Identify which cell holds the provided text, then report its (X, Y) central coordinate. 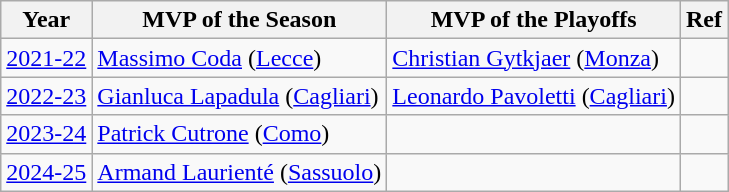
2023-24 (46, 134)
2024-25 (46, 172)
Leonardo Pavoletti (Cagliari) (534, 96)
Armand Laurienté (Sassuolo) (240, 172)
2021-22 (46, 58)
Patrick Cutrone (Como) (240, 134)
MVP of the Season (240, 20)
Year (46, 20)
Ref (704, 20)
Massimo Coda (Lecce) (240, 58)
Christian Gytkjaer (Monza) (534, 58)
Gianluca Lapadula (Cagliari) (240, 96)
2022-23 (46, 96)
MVP of the Playoffs (534, 20)
